Output the [x, y] coordinate of the center of the cell containing the given text.  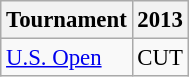
CUT [160, 58]
Tournament [66, 20]
2013 [160, 20]
U.S. Open [66, 58]
